Determine the [x, y] coordinate at the center of the cell enclosing the given text.  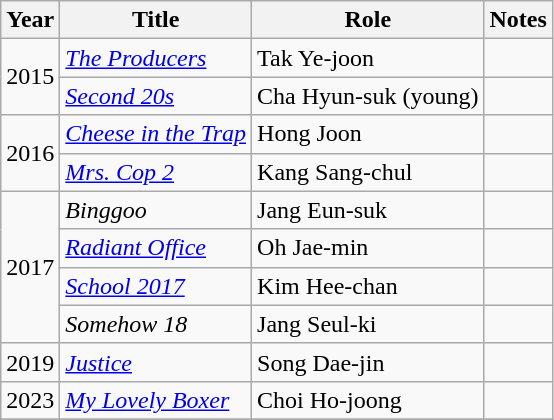
2017 [30, 267]
My Lovely Boxer [156, 400]
2019 [30, 362]
Notes [518, 20]
2016 [30, 153]
2015 [30, 77]
Role [368, 20]
Cha Hyun-suk (young) [368, 96]
Kang Sang-chul [368, 172]
Jang Seul-ki [368, 324]
Hong Joon [368, 134]
Somehow 18 [156, 324]
School 2017 [156, 286]
Mrs. Cop 2 [156, 172]
Second 20s [156, 96]
Binggoo [156, 210]
Oh Jae-min [368, 248]
Choi Ho-joong [368, 400]
Radiant Office [156, 248]
2023 [30, 400]
Jang Eun-suk [368, 210]
Year [30, 20]
Song Dae-jin [368, 362]
Tak Ye-joon [368, 58]
Kim Hee-chan [368, 286]
Cheese in the Trap [156, 134]
The Producers [156, 58]
Title [156, 20]
Justice [156, 362]
